Pinpoint the cell where the given text exists, returning its (X, Y) midpoint coordinate. 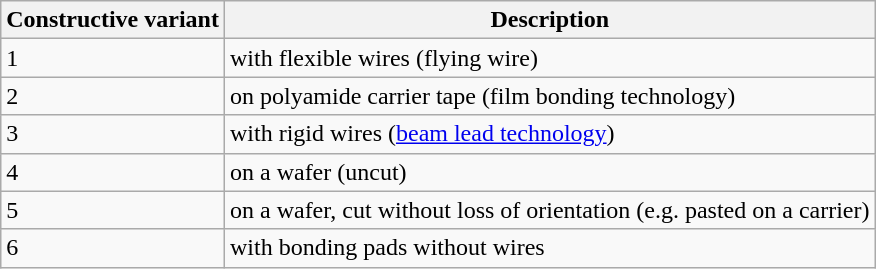
Description (550, 20)
3 (113, 134)
Constructive variant (113, 20)
with rigid wires (beam lead technology) (550, 134)
6 (113, 248)
with flexible wires (flying wire) (550, 58)
1 (113, 58)
2 (113, 96)
on polyamide carrier tape (film bonding technology) (550, 96)
on a wafer (uncut) (550, 172)
with bonding pads without wires (550, 248)
on a wafer, cut without loss of orientation (e.g. pasted on a carrier) (550, 210)
5 (113, 210)
4 (113, 172)
